Pinpoint the cell where the given text exists, returning its [x, y] midpoint coordinate. 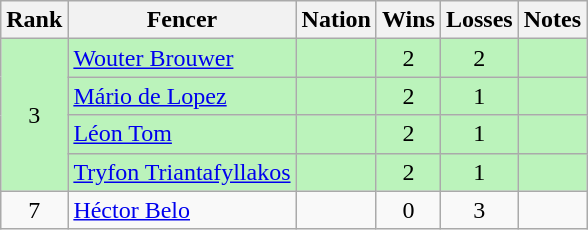
Wins [408, 20]
Léon Tom [182, 134]
Nation [336, 20]
Notes [552, 20]
7 [34, 210]
Fencer [182, 20]
Losses [479, 20]
Héctor Belo [182, 210]
Tryfon Triantafyllakos [182, 172]
Mário de Lopez [182, 96]
Rank [34, 20]
0 [408, 210]
Wouter Brouwer [182, 58]
